Pinpoint the cell where the given text exists, returning its (x, y) midpoint coordinate. 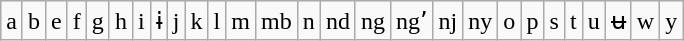
k (196, 21)
e (57, 21)
t (573, 21)
ngʼ (412, 21)
f (76, 21)
h (120, 21)
j (176, 21)
w (645, 21)
ny (480, 21)
ng (372, 21)
u (594, 21)
a (12, 21)
nj (448, 21)
y (672, 21)
m (241, 21)
b (34, 21)
g (98, 21)
ʉ (618, 21)
s (554, 21)
nd (338, 21)
l (217, 21)
mb (277, 21)
o (510, 21)
n (308, 21)
ɨ (158, 21)
i (141, 21)
p (532, 21)
